Capture the cell that displays the provided text and extract its (x, y) central coordinate. 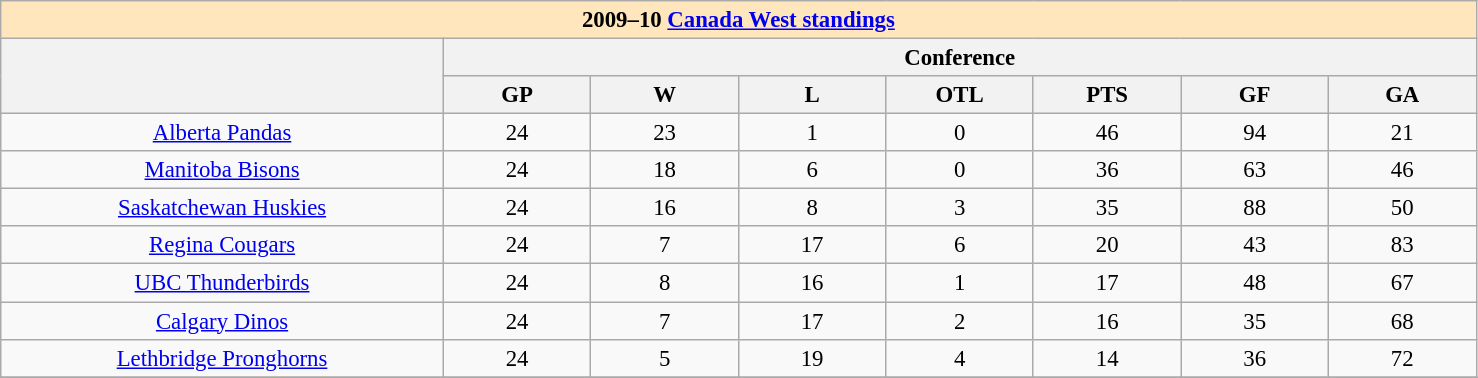
43 (1255, 245)
W (665, 95)
GF (1255, 95)
L (812, 95)
PTS (1107, 95)
19 (812, 358)
4 (960, 358)
20 (1107, 245)
68 (1402, 321)
48 (1255, 283)
5 (665, 358)
14 (1107, 358)
Lethbridge Pronghorns (222, 358)
63 (1255, 170)
83 (1402, 245)
OTL (960, 95)
50 (1402, 208)
23 (665, 133)
72 (1402, 358)
Conference (960, 58)
18 (665, 170)
GP (517, 95)
88 (1255, 208)
3 (960, 208)
Regina Cougars (222, 245)
94 (1255, 133)
67 (1402, 283)
Calgary Dinos (222, 321)
Alberta Pandas (222, 133)
2 (960, 321)
21 (1402, 133)
2009–10 Canada West standings (738, 20)
UBC Thunderbirds (222, 283)
Saskatchewan Huskies (222, 208)
GA (1402, 95)
Manitoba Bisons (222, 170)
